Find where the given text appears and provide that cell's center as [X, Y] coordinate. 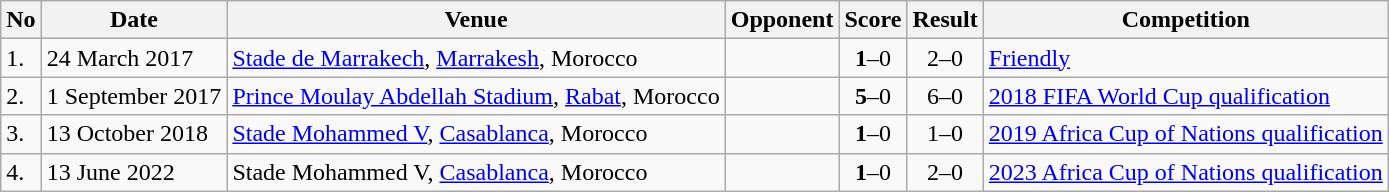
13 June 2022 [134, 172]
2019 Africa Cup of Nations qualification [1186, 134]
Opponent [782, 20]
1. [21, 58]
6–0 [945, 96]
2018 FIFA World Cup qualification [1186, 96]
Result [945, 20]
3. [21, 134]
Stade de Marrakech, Marrakesh, Morocco [476, 58]
Competition [1186, 20]
Friendly [1186, 58]
Venue [476, 20]
2. [21, 96]
4. [21, 172]
13 October 2018 [134, 134]
5–0 [873, 96]
Date [134, 20]
Prince Moulay Abdellah Stadium, Rabat, Morocco [476, 96]
Score [873, 20]
24 March 2017 [134, 58]
No [21, 20]
1 September 2017 [134, 96]
2023 Africa Cup of Nations qualification [1186, 172]
